From the cell containing the given text, extract its center point as (x, y) coordinate. 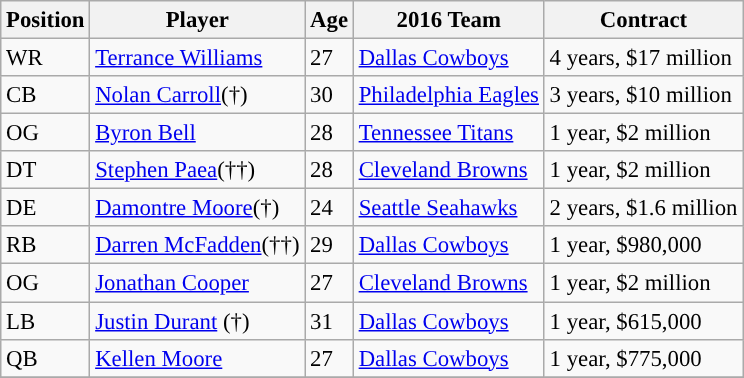
LB (46, 321)
Damontre Moore(†) (198, 208)
Stephen Paea(††) (198, 170)
1 year, $775,000 (644, 358)
Justin Durant (†) (198, 321)
CB (46, 95)
DT (46, 170)
3 years, $10 million (644, 95)
WR (46, 58)
Kellen Moore (198, 358)
Terrance Williams (198, 58)
30 (330, 95)
Nolan Carroll(†) (198, 95)
Player (198, 20)
QB (46, 358)
RB (46, 245)
4 years, $17 million (644, 58)
Byron Bell (198, 133)
31 (330, 321)
Contract (644, 20)
2016 Team (448, 20)
DE (46, 208)
2 years, $1.6 million (644, 208)
Darren McFadden(††) (198, 245)
Position (46, 20)
29 (330, 245)
Tennessee Titans (448, 133)
Philadelphia Eagles (448, 95)
1 year, $980,000 (644, 245)
24 (330, 208)
Seattle Seahawks (448, 208)
1 year, $615,000 (644, 321)
Jonathan Cooper (198, 283)
Age (330, 20)
